Return (X, Y) of the center of cell containing provided text 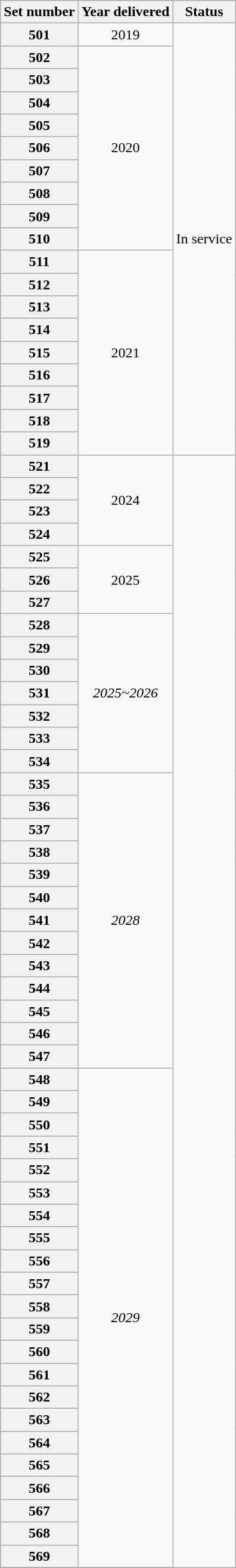
556 (39, 1261)
510 (39, 239)
505 (39, 125)
535 (39, 784)
517 (39, 398)
561 (39, 1374)
565 (39, 1465)
501 (39, 35)
557 (39, 1283)
552 (39, 1170)
543 (39, 965)
2025~2026 (125, 693)
504 (39, 103)
554 (39, 1215)
2024 (125, 500)
2025 (125, 579)
2021 (125, 352)
546 (39, 1034)
537 (39, 829)
559 (39, 1329)
511 (39, 261)
Set number (39, 12)
563 (39, 1420)
533 (39, 739)
503 (39, 80)
558 (39, 1306)
539 (39, 875)
532 (39, 716)
515 (39, 353)
562 (39, 1397)
545 (39, 1011)
512 (39, 285)
564 (39, 1443)
553 (39, 1193)
526 (39, 579)
2020 (125, 148)
536 (39, 807)
518 (39, 421)
514 (39, 330)
569 (39, 1556)
549 (39, 1102)
541 (39, 920)
560 (39, 1351)
2029 (125, 1317)
566 (39, 1488)
In service (204, 239)
2028 (125, 920)
555 (39, 1238)
529 (39, 647)
523 (39, 511)
519 (39, 443)
522 (39, 489)
538 (39, 852)
550 (39, 1125)
547 (39, 1057)
Status (204, 12)
544 (39, 988)
502 (39, 57)
507 (39, 171)
509 (39, 216)
527 (39, 602)
531 (39, 693)
534 (39, 761)
508 (39, 193)
567 (39, 1511)
513 (39, 307)
506 (39, 148)
542 (39, 943)
525 (39, 557)
528 (39, 625)
551 (39, 1147)
524 (39, 534)
521 (39, 466)
568 (39, 1533)
Year delivered (125, 12)
530 (39, 671)
516 (39, 375)
540 (39, 897)
548 (39, 1079)
2019 (125, 35)
